Provide the [x, y] coordinate of the cell's center where the given text is located.  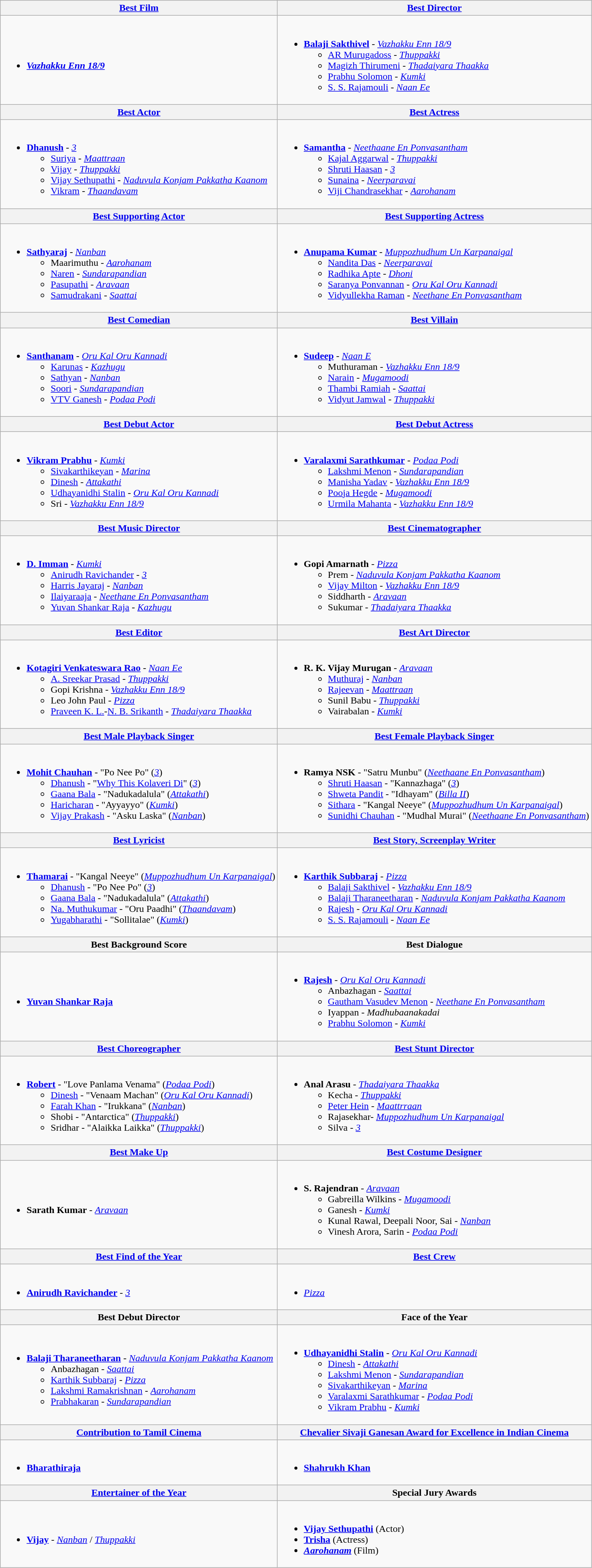
Pizza [434, 1287]
Best Actress [434, 112]
Best Crew [434, 1256]
Best Film [139, 8]
D. Imman - KumkiAnirudh Ravichander - 3Harris Jayaraj - NanbanIlaiyaraaja - Neethane En PonvasanthamYuvan Shankar Raja - Kazhugu [139, 580]
Best Actor [139, 112]
Special Jury Awards [434, 1493]
Samantha - Neethaane En PonvasanthamKajal Aggarwal - ThuppakkiShruti Haasan - 3Sunaina - NeerparavaiViji Chandrasekhar - Aarohanam [434, 164]
Best Cinematographer [434, 528]
Best Stunt Director [434, 1048]
Vazhakku Enn 18/9 [139, 60]
Best Editor [139, 632]
Best Art Director [434, 632]
Best Dialogue [434, 944]
Vikram Prabhu - KumkiSivakarthikeyan - MarinaDinesh - AttakathiUdhayanidhi Stalin - Oru Kal Oru KannadiSri - Vazhakku Enn 18/9 [139, 476]
Bharathiraja [139, 1462]
Best Music Director [139, 528]
Best Debut Actress [434, 424]
Vijay - Nanban / Thuppakki [139, 1534]
Best Supporting Actress [434, 216]
Shahrukh Khan [434, 1462]
Best Debut Director [139, 1317]
Sudeep - Naan EMuthuraman - Vazhakku Enn 18/9Narain - MugamoodiThambi Ramiah - SaattaiVidyut Jamwal - Thuppakki [434, 372]
Yuvan Shankar Raja [139, 997]
Santhanam - Oru Kal Oru KannadiKarunas - KazhuguSathyan - NanbanSoori - SundarapandianVTV Ganesh - Podaa Podi [139, 372]
Sarath Kumar - Aravaan [139, 1205]
Best Comedian [139, 320]
Best Make Up [139, 1152]
Best Male Playback Singer [139, 736]
Anirudh Ravichander - 3 [139, 1287]
Best Background Score [139, 944]
Vijay Sethupathi (Actor)Trisha (Actress)Aarohanam (Film) [434, 1534]
Best Female Playback Singer [434, 736]
S. Rajendran - AravaanGabreilla Wilkins - MugamoodiGanesh - KumkiKunal Rawal, Deepali Noor, Sai - NanbanVinesh Arora, Sarin - Podaa Podi [434, 1205]
Best Director [434, 8]
Chevalier Sivaji Ganesan Award for Excellence in Indian Cinema [434, 1432]
Best Lyricist [139, 840]
Rajesh - Oru Kal Oru KannadiAnbazhagan - SaattaiGautham Vasudev Menon - Neethane En PonvasanthamIyappan - MadhubaanakadaiPrabhu Solomon - Kumki [434, 997]
Gopi Amarnath - PizzaPrem - Naduvula Konjam Pakkatha KaanomVijay Milton - Vazhakku Enn 18/9Siddharth - AravaanSukumar - Thadaiyara Thaakka [434, 580]
R. K. Vijay Murugan - AravaanMuthuraj - NanbanRajeevan - MaattraanSunil Babu - ThuppakkiVairabalan - Kumki [434, 684]
Best Costume Designer [434, 1152]
Best Story, Screenplay Writer [434, 840]
Balaji Sakthivel - Vazhakku Enn 18/9AR Murugadoss - ThuppakkiMagizh Thirumeni - Thadaiyara ThaakkaPrabhu Solomon - KumkiS. S. Rajamouli - Naan Ee [434, 60]
Face of the Year [434, 1317]
Anal Arasu - Thadaiyara ThaakkaKecha - ThuppakkiPeter Hein - MaattrraanRajasekhar- Muppozhudhum Un KarpanaigalSilva - 3 [434, 1100]
Contribution to Tamil Cinema [139, 1432]
Best Choreographer [139, 1048]
Best Villain [434, 320]
Best Find of the Year [139, 1256]
Dhanush - 3Suriya - MaattraanVijay - ThuppakkiVijay Sethupathi - Naduvula Konjam Pakkatha KaanomVikram - Thaandavam [139, 164]
Entertainer of the Year [139, 1493]
Best Debut Actor [139, 424]
Best Supporting Actor [139, 216]
Sathyaraj - NanbanMaarimuthu - AarohanamNaren - SundarapandianPasupathi - AravaanSamudrakani - Saattai [139, 268]
